Output the [X, Y] coordinate of the center of the cell containing the given text.  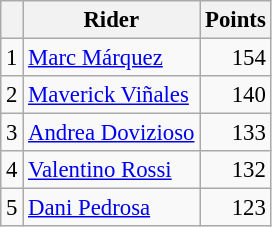
Points [236, 20]
133 [236, 133]
3 [12, 133]
2 [12, 95]
Valentino Rossi [112, 170]
154 [236, 58]
4 [12, 170]
132 [236, 170]
1 [12, 58]
Rider [112, 20]
140 [236, 95]
123 [236, 208]
Marc Márquez [112, 58]
Andrea Dovizioso [112, 133]
5 [12, 208]
Maverick Viñales [112, 95]
Dani Pedrosa [112, 208]
